Pinpoint the cell where the given text exists, returning its [x, y] midpoint coordinate. 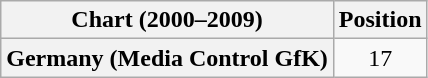
17 [380, 58]
Position [380, 20]
Chart (2000–2009) [168, 20]
Germany (Media Control GfK) [168, 58]
